Extract the [x, y] coordinate from the center of the cell holding the provided text.  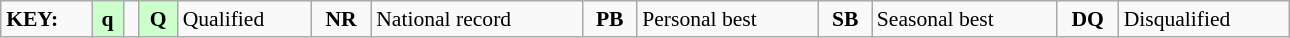
KEY: [46, 19]
NR [341, 19]
Seasonal best [964, 19]
SB [846, 19]
Disqualified [1204, 19]
DQ [1088, 19]
Personal best [728, 19]
q [108, 19]
Q [158, 19]
National record [476, 19]
Qualified [244, 19]
PB [610, 19]
